Locate the cell with the specified text and output its [x, y] center coordinate. 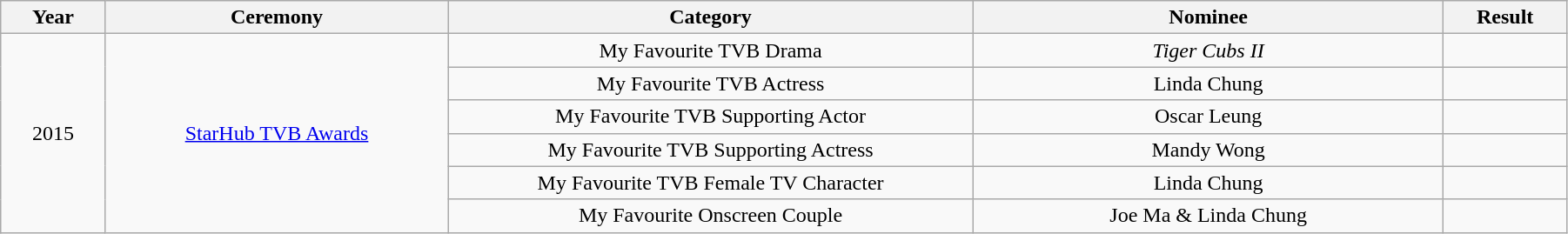
My Favourite Onscreen Couple [711, 216]
My Favourite TVB Actress [711, 84]
StarHub TVB Awards [277, 133]
Nominee [1208, 17]
Result [1505, 17]
Oscar Leung [1208, 117]
My Favourite TVB Supporting Actress [711, 150]
Joe Ma & Linda Chung [1208, 216]
My Favourite TVB Female TV Character [711, 183]
My Favourite TVB Drama [711, 50]
Year [53, 17]
Ceremony [277, 17]
Mandy Wong [1208, 150]
My Favourite TVB Supporting Actor [711, 117]
Category [711, 17]
2015 [53, 133]
Tiger Cubs II [1208, 50]
